Return [x, y] of the center of cell containing provided text 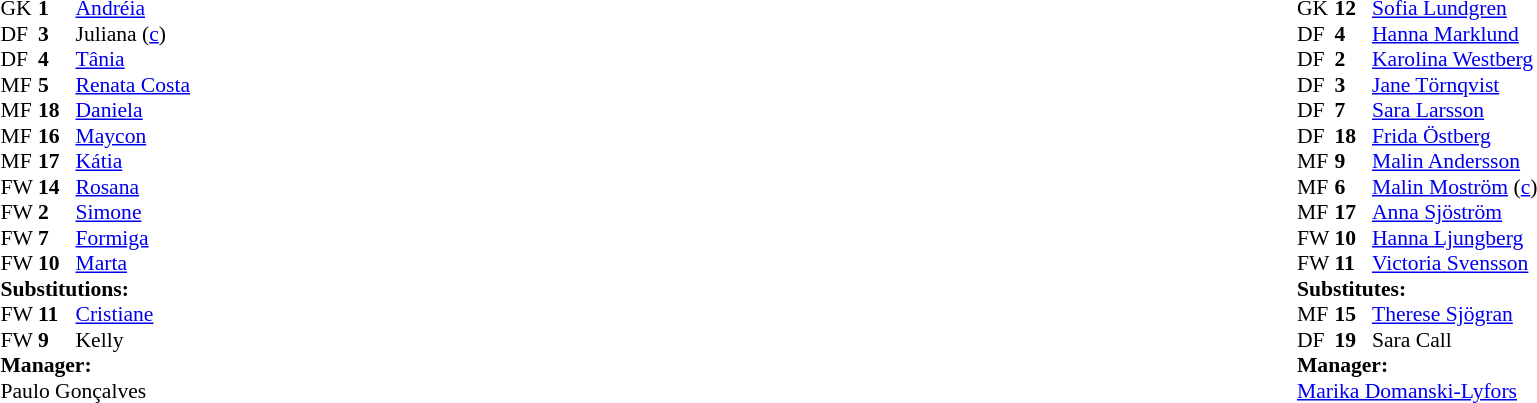
15 [1353, 315]
Simone [134, 213]
Karolina Westberg [1454, 59]
Sara Larsson [1454, 111]
Kelly [134, 340]
Hanna Ljungberg [1454, 238]
5 [57, 85]
Maycon [134, 136]
Kátia [134, 161]
Rosana [134, 187]
Marta [134, 263]
16 [57, 136]
Sara Call [1454, 340]
Renata Costa [134, 85]
Tânia [134, 59]
Substitutes: [1417, 289]
Substitutions: [95, 289]
Therese Sjögran [1454, 315]
Jane Törnqvist [1454, 85]
Hanna Marklund [1454, 34]
Malin Andersson [1454, 161]
Juliana (c) [134, 34]
Malin Moström (c) [1454, 187]
14 [57, 187]
Anna Sjöström [1454, 213]
19 [1353, 340]
Frida Östberg [1454, 136]
Cristiane [134, 315]
Formiga [134, 238]
Victoria Svensson [1454, 263]
6 [1353, 187]
Daniela [134, 111]
